Find where the given text appears and provide that cell's center as [x, y] coordinate. 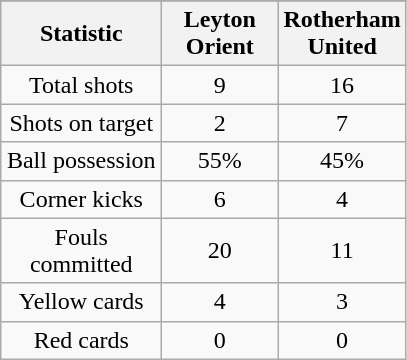
9 [220, 85]
Fouls committed [82, 250]
Corner kicks [82, 199]
20 [220, 250]
45% [342, 161]
Yellow cards [82, 302]
Statistic [82, 34]
6 [220, 199]
16 [342, 85]
Shots on target [82, 123]
Rotherham United [342, 34]
Red cards [82, 340]
Total shots [82, 85]
2 [220, 123]
Ball possession [82, 161]
55% [220, 161]
Leyton Orient [220, 34]
11 [342, 250]
7 [342, 123]
3 [342, 302]
